Output the (x, y) coordinate of the center of the cell containing the given text.  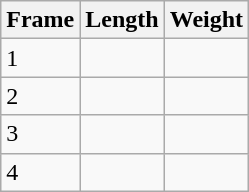
4 (40, 172)
3 (40, 134)
2 (40, 96)
1 (40, 58)
Weight (206, 20)
Length (122, 20)
Frame (40, 20)
